From the cell containing the given text, extract its center point as (x, y) coordinate. 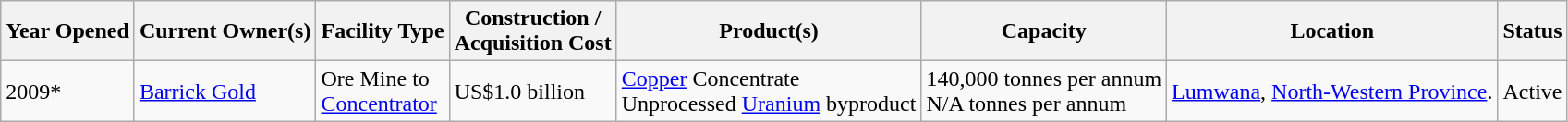
Ore Mine toConcentrator (383, 91)
140,000 tonnes per annumN/A tonnes per annum (1044, 91)
Current Owner(s) (225, 31)
US$1.0 billion (532, 91)
Capacity (1044, 31)
Copper ConcentrateUnprocessed Uranium byproduct (769, 91)
Facility Type (383, 31)
Year Opened (68, 31)
Location (1332, 31)
Status (1532, 31)
Active (1532, 91)
Lumwana, North-Western Province. (1332, 91)
2009* (68, 91)
Construction /Acquisition Cost (532, 31)
Product(s) (769, 31)
Barrick Gold (225, 91)
